Scan for the cell matching the given text and deliver its [X, Y] coordinate at center. 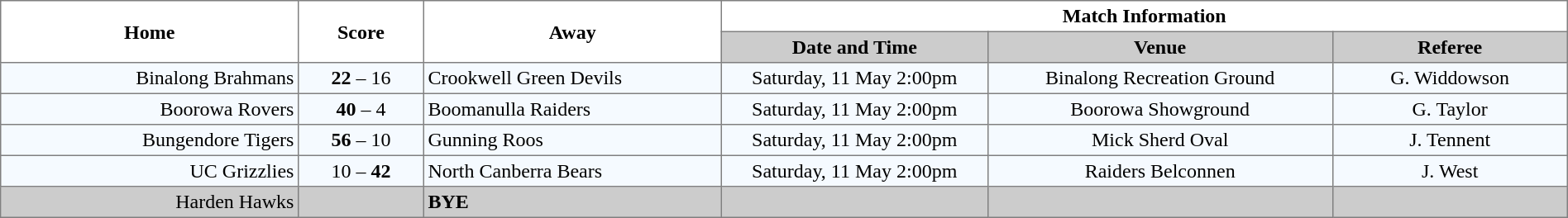
Harden Hawks [150, 202]
Home [150, 31]
J. West [1450, 171]
Date and Time [854, 47]
56 – 10 [361, 140]
Mick Sherd Oval [1159, 140]
Score [361, 31]
Boorowa Rovers [150, 109]
Binalong Brahmans [150, 78]
Crookwell Green Devils [572, 78]
Gunning Roos [572, 140]
10 – 42 [361, 171]
Referee [1450, 47]
Bungendore Tigers [150, 140]
G. Taylor [1450, 109]
UC Grizzlies [150, 171]
Boorowa Showground [1159, 109]
Boomanulla Raiders [572, 109]
Match Information [1145, 17]
22 – 16 [361, 78]
G. Widdowson [1450, 78]
North Canberra Bears [572, 171]
Venue [1159, 47]
40 – 4 [361, 109]
Raiders Belconnen [1159, 171]
BYE [572, 202]
Away [572, 31]
J. Tennent [1450, 140]
Binalong Recreation Ground [1159, 78]
